Pinpoint the cell where the given text exists, returning its [x, y] midpoint coordinate. 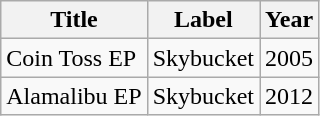
Title [74, 20]
2012 [290, 96]
2005 [290, 58]
Coin Toss EP [74, 58]
Year [290, 20]
Alamalibu EP [74, 96]
Label [203, 20]
